Detect which cell encompasses the target text, then output its (X, Y) center coordinate. 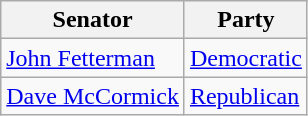
Republican (246, 96)
Senator (93, 20)
Dave McCormick (93, 96)
Democratic (246, 58)
John Fetterman (93, 58)
Party (246, 20)
